Output the [X, Y] coordinate of the center of the cell containing the given text.  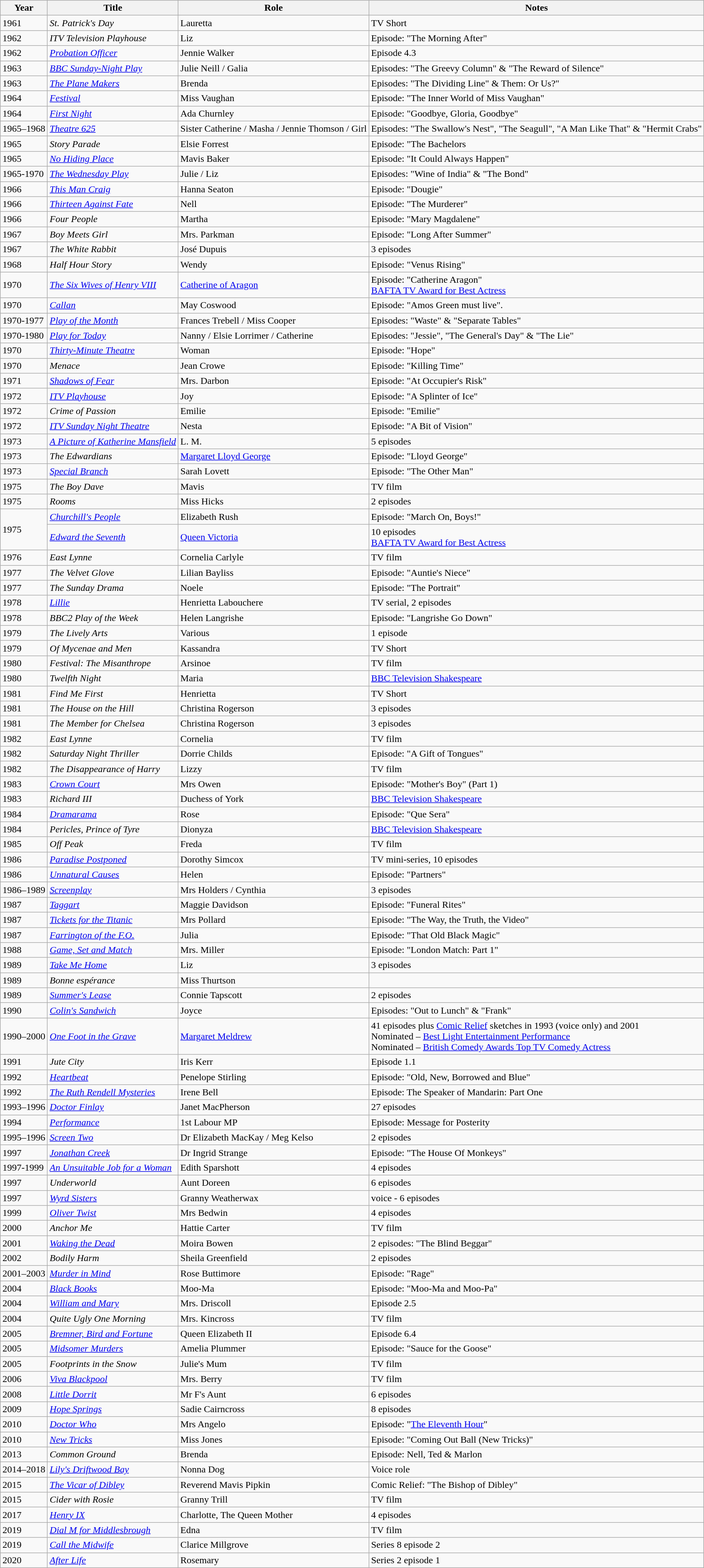
Episode: "London Match: Part 1" [537, 950]
1991 [24, 1062]
2000 [24, 1228]
Janet MacPherson [274, 1107]
Edward the Seventh [113, 537]
Episode: "The Bachelors [537, 144]
Of Mycenae and Men [113, 648]
Mrs Pollard [274, 920]
Episode: "A Bit of Vision" [537, 426]
Four People [113, 219]
Dial M for Middlesbrough [113, 1530]
Find Me First [113, 694]
Ada Churnley [274, 113]
1999 [24, 1213]
1 episode [537, 633]
Episode 6.4 [537, 1334]
Aunt Doreen [274, 1183]
Mrs. Kincross [274, 1319]
2009 [24, 1409]
Mavis Baker [274, 159]
Oliver Twist [113, 1213]
Cornelia Carlyle [274, 558]
Episode: "Langrishe Go Down" [537, 618]
1970-1980 [24, 335]
1988 [24, 950]
Mrs Holders / Cynthia [274, 889]
Episode: "Hope" [537, 351]
Episode: "A Gift of Tongues" [537, 754]
Performance [113, 1122]
Black Books [113, 1288]
1997-1999 [24, 1167]
8 episodes [537, 1409]
Farrington of the F.O. [113, 935]
Episode: "Moo-Ma and Moo-Pa" [537, 1288]
Episode: "Killing Time" [537, 366]
Maggie Davidson [274, 905]
The Boy Dave [113, 487]
Irene Bell [274, 1092]
Series 8 episode 2 [537, 1545]
Series 2 episode 1 [537, 1560]
Episode 1.1 [537, 1062]
Screen Two [113, 1137]
This Man Craig [113, 189]
2006 [24, 1379]
Cider with Rosie [113, 1500]
Jennie Walker [274, 53]
Episode: "Funeral Rites" [537, 905]
William and Mary [113, 1303]
Shadows of Fear [113, 381]
2 episodes: "The Blind Beggar" [537, 1243]
Kassandra [274, 648]
Summer's Lease [113, 995]
Dr Elizabeth MacKay / Meg Kelso [274, 1137]
Episodes: "The Dividing Line" & Them: Or Us?" [537, 83]
Henry IX [113, 1515]
Unnatural Causes [113, 874]
The Vicar of Dibley [113, 1485]
Joy [274, 396]
Joyce [274, 1010]
Episodes: "Jessie", "The General's Day" & "The Lie" [537, 335]
Hattie Carter [274, 1228]
Freda [274, 844]
Penelope Stirling [274, 1077]
Queen Victoria [274, 537]
Martha [274, 219]
Bremner, Bird and Fortune [113, 1334]
BBC2 Play of the Week [113, 618]
Sadie Cairncross [274, 1409]
Title [113, 8]
Anchor Me [113, 1228]
1st Labour MP [274, 1122]
Maria [274, 678]
Episode: "It Could Always Happen" [537, 159]
Emilie [274, 411]
Noele [274, 588]
Churchill's People [113, 517]
Episode: "Catherine Aragon"BAFTA TV Award for Best Actress [537, 285]
The White Rabbit [113, 249]
Episode: "Amos Green must live". [537, 305]
Call the Midwife [113, 1545]
1995–1996 [24, 1137]
Lauretta [274, 23]
Sheila Greenfield [274, 1258]
2017 [24, 1515]
Thirty-Minute Theatre [113, 351]
Pericles, Prince of Tyre [113, 829]
ITV Playhouse [113, 396]
Play of the Month [113, 320]
Rose [274, 814]
The Edwardians [113, 456]
27 episodes [537, 1107]
May Coswood [274, 305]
Rose Buttimore [274, 1273]
Callan [113, 305]
Mrs. Parkman [274, 234]
Mr F's Aunt [274, 1394]
Waking the Dead [113, 1243]
1985 [24, 844]
Moo-Ma [274, 1288]
Bonne espérance [113, 980]
Episode: "Goodbye, Gloria, Goodbye" [537, 113]
1990–2000 [24, 1036]
Dorothy Simcox [274, 859]
Year [24, 8]
BBC Sunday-Night Play [113, 68]
One Foot in the Grave [113, 1036]
1986–1989 [24, 889]
A Picture of Katherine Mansfield [113, 441]
Julie Neill / Galia [274, 68]
Rooms [113, 502]
1961 [24, 23]
Episode: "Venus Rising" [537, 265]
Paradise Postponed [113, 859]
Dionyza [274, 829]
Connie Tapscott [274, 995]
Episode: "The Inner World of Miss Vaughan" [537, 98]
Taggart [113, 905]
Episode: "Long After Summer" [537, 234]
Role [274, 8]
Henrietta Labouchere [274, 603]
Episodes: "The Greevy Column" & "The Reward of Silence" [537, 68]
10 episodesBAFTA TV Award for Best Actress [537, 537]
Episodes: "Waste" & "Separate Tables" [537, 320]
Menace [113, 366]
1965–1968 [24, 128]
Jean Crowe [274, 366]
Mavis [274, 487]
Margaret Lloyd George [274, 456]
Episode: Message for Posterity [537, 1122]
Mrs Angelo [274, 1424]
Hanna Seaton [274, 189]
Episode: "The Eleventh Hour" [537, 1424]
ITV Television Playhouse [113, 38]
Episode: "Rage" [537, 1273]
2014–2018 [24, 1470]
Footprints in the Snow [113, 1364]
Elizabeth Rush [274, 517]
Viva Blackpool [113, 1379]
voice - 6 episodes [537, 1198]
Episode: "The Murderer" [537, 204]
Episode: "Auntie's Niece" [537, 573]
TV serial, 2 episodes [537, 603]
Margaret Meldrew [274, 1036]
Story Parade [113, 144]
Theatre 625 [113, 128]
Jute City [113, 1062]
Granny Weatherwax [274, 1198]
Helen Langrishe [274, 618]
2008 [24, 1394]
Helen [274, 874]
Henrietta [274, 694]
Heartbeat [113, 1077]
Mrs Bedwin [274, 1213]
Mrs. Berry [274, 1379]
Nanny / Elsie Lorrimer / Catherine [274, 335]
Episode: "Mother's Boy" (Part 1) [537, 784]
Notes [537, 8]
Boy Meets Girl [113, 234]
Episode: "Emilie" [537, 411]
Common Ground [113, 1455]
Mrs. Driscoll [274, 1303]
The House on the Hill [113, 709]
Nonna Dog [274, 1470]
Dorrie Childs [274, 754]
Queen Elizabeth II [274, 1334]
Tickets for the Titanic [113, 920]
TV mini-series, 10 episodes [537, 859]
Episode: "The Other Man" [537, 472]
Play for Today [113, 335]
Hope Springs [113, 1409]
Doctor Finlay [113, 1107]
The Disappearance of Harry [113, 769]
Lily's Driftwood Bay [113, 1470]
Episode: "Dougie" [537, 189]
1994 [24, 1122]
Wyrd Sisters [113, 1198]
Special Branch [113, 472]
2013 [24, 1455]
Cornelia [274, 739]
1968 [24, 265]
1970-1977 [24, 320]
Iris Kerr [274, 1062]
Sister Catherine / Masha / Jennie Thomson / Girl [274, 128]
Little Dorrit [113, 1394]
Episode: Nell, Ted & Marlon [537, 1455]
José Dupuis [274, 249]
Nesta [274, 426]
Julia [274, 935]
Woman [274, 351]
The Ruth Rendell Mysteries [113, 1092]
Half Hour Story [113, 265]
Catherine of Aragon [274, 285]
Thirteen Against Fate [113, 204]
Off Peak [113, 844]
Episode: "Partners" [537, 874]
Episode: "Coming Out Ball (New Tricks)" [537, 1439]
Episode: "A Splinter of Ice" [537, 396]
New Tricks [113, 1439]
Nell [274, 204]
Murder in Mind [113, 1273]
1971 [24, 381]
Episode 2.5 [537, 1303]
Rosemary [274, 1560]
Crime of Passion [113, 411]
Episode: "March On, Boys!" [537, 517]
Julie's Mum [274, 1364]
1990 [24, 1010]
Edna [274, 1530]
Episode: "The Morning After" [537, 38]
The Sunday Drama [113, 588]
Wendy [274, 265]
Festival: The Misanthrope [113, 663]
Midsomer Murders [113, 1349]
Screenplay [113, 889]
1965-1970 [24, 174]
2020 [24, 1560]
Comic Relief: "The Bishop of Dibley" [537, 1485]
Mrs. Darbon [274, 381]
Reverend Mavis Pipkin [274, 1485]
The Wednesday Play [113, 174]
Doctor Who [113, 1424]
2001–2003 [24, 1273]
Episode: "Mary Magdalene" [537, 219]
Miss Thurtson [274, 980]
The Velvet Glove [113, 573]
ITV Sunday Night Theatre [113, 426]
Twelfth Night [113, 678]
The Member for Chelsea [113, 724]
2001 [24, 1243]
Charlotte, The Queen Mother [274, 1515]
1993–1996 [24, 1107]
Episodes: "Wine of India" & "The Bond" [537, 174]
Mrs Owen [274, 784]
Lizzy [274, 769]
Richard III [113, 799]
Various [274, 633]
Edith Sparshott [274, 1167]
Probation Officer [113, 53]
Episode: "Old, New, Borrowed and Blue" [537, 1077]
Episode: The Speaker of Mandarin: Part One [537, 1092]
After Life [113, 1560]
Crown Court [113, 784]
Episode: "Sauce for the Goose" [537, 1349]
Episode: "The House Of Monkeys" [537, 1152]
Miss Hicks [274, 502]
5 episodes [537, 441]
Festival [113, 98]
Amelia Plummer [274, 1349]
Moira Bowen [274, 1243]
Clarice Millgrove [274, 1545]
Miss Vaughan [274, 98]
No Hiding Place [113, 159]
Quite Ugly One Morning [113, 1319]
Voice role [537, 1470]
Julie / Liz [274, 174]
Lillie [113, 603]
Frances Trebell / Miss Cooper [274, 320]
Arsinoe [274, 663]
The Six Wives of Henry VIII [113, 285]
Game, Set and Match [113, 950]
1976 [24, 558]
Colin's Sandwich [113, 1010]
Episodes: "The Swallow's Nest", "The Seagull", "A Man Like That" & "Hermit Crabs" [537, 128]
Jonathan Creek [113, 1152]
Episode: "At Occupier's Risk" [537, 381]
Lilian Bayliss [274, 573]
The Plane Makers [113, 83]
Episode: "The Portrait" [537, 588]
Bodily Harm [113, 1258]
Miss Jones [274, 1439]
Duchess of York [274, 799]
Mrs. Miller [274, 950]
Elsie Forrest [274, 144]
Episode 4.3 [537, 53]
An Unsuitable Job for a Woman [113, 1167]
The Lively Arts [113, 633]
Sarah Lovett [274, 472]
Episodes: "Out to Lunch" & "Frank" [537, 1010]
Saturday Night Thriller [113, 754]
2002 [24, 1258]
Take Me Home [113, 965]
Episode: "Lloyd George" [537, 456]
Dramarama [113, 814]
Episode: "Que Sera" [537, 814]
Episode: "That Old Black Magic" [537, 935]
Episode: "The Way, the Truth, the Video" [537, 920]
L. M. [274, 441]
St. Patrick's Day [113, 23]
Dr Ingrid Strange [274, 1152]
First Night [113, 113]
Underworld [113, 1183]
Granny Trill [274, 1500]
